Capture the cell that displays the provided text and extract its (x, y) central coordinate. 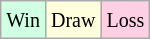
Draw (72, 20)
Loss (126, 20)
Win (24, 20)
